Determine the [x, y] coordinate at the center of the cell enclosing the given text.  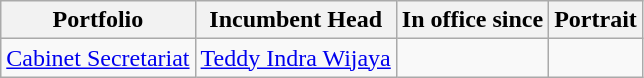
Portfolio [98, 20]
Cabinet Secretariat [98, 58]
Incumbent Head [296, 20]
In office since [472, 20]
Teddy Indra Wijaya [296, 58]
Portrait [596, 20]
